For the text-containing cell, return its midpoint in (X, Y) coordinate format. 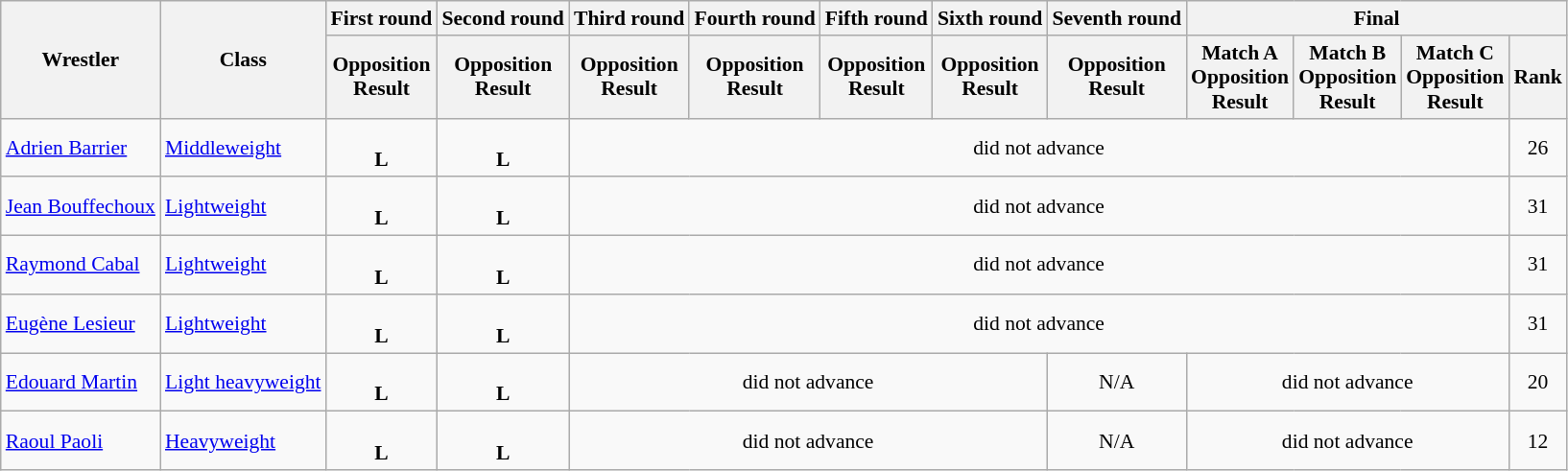
Second round (503, 18)
Light heavyweight (244, 382)
Heavyweight (244, 441)
20 (1537, 382)
Third round (630, 18)
Match COppositionResult (1455, 77)
Match AOppositionResult (1240, 77)
12 (1537, 441)
Fifth round (877, 18)
Edouard Martin (81, 382)
Eugène Lesieur (81, 324)
Raymond Cabal (81, 265)
Fourth round (754, 18)
Match BOppositionResult (1347, 77)
Wrestler (81, 59)
Class (244, 59)
Final (1376, 18)
First round (382, 18)
Middleweight (244, 148)
Seventh round (1117, 18)
Raoul Paoli (81, 441)
Sixth round (990, 18)
26 (1537, 148)
Jean Bouffechoux (81, 207)
Adrien Barrier (81, 148)
Rank (1537, 77)
